Capture the cell that displays the provided text and extract its [x, y] central coordinate. 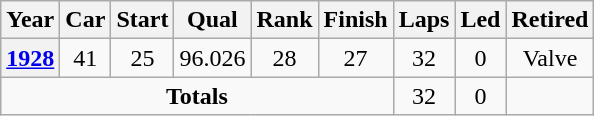
Valve [550, 58]
Qual [212, 20]
28 [284, 58]
1928 [30, 58]
Totals [197, 96]
96.026 [212, 58]
25 [142, 58]
Car [86, 20]
Rank [284, 20]
Year [30, 20]
27 [356, 58]
Start [142, 20]
Laps [424, 20]
Led [480, 20]
41 [86, 58]
Retired [550, 20]
Finish [356, 20]
